Detect which cell encompasses the target text, then output its (x, y) center coordinate. 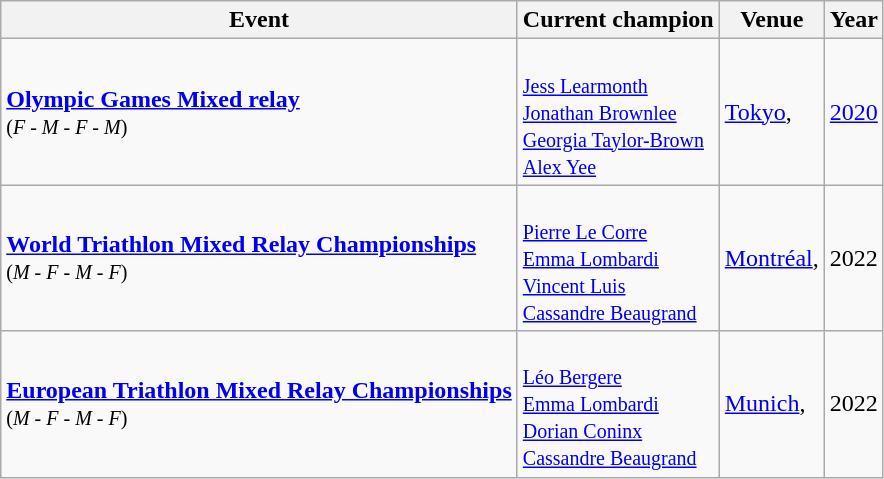
Pierre Le CorreEmma LombardiVincent LuisCassandre Beaugrand (618, 258)
Montréal, (772, 258)
2020 (854, 112)
World Triathlon Mixed Relay Championships(M - F - M - F) (260, 258)
Venue (772, 20)
Current champion (618, 20)
Olympic Games Mixed relay(F - M - F - M) (260, 112)
Year (854, 20)
Tokyo, (772, 112)
Jess LearmonthJonathan BrownleeGeorgia Taylor-BrownAlex Yee (618, 112)
Event (260, 20)
European Triathlon Mixed Relay Championships(M - F - M - F) (260, 404)
Léo BergereEmma LombardiDorian ConinxCassandre Beaugrand (618, 404)
Munich, (772, 404)
